Locate the cell with the specified text and output its (X, Y) center coordinate. 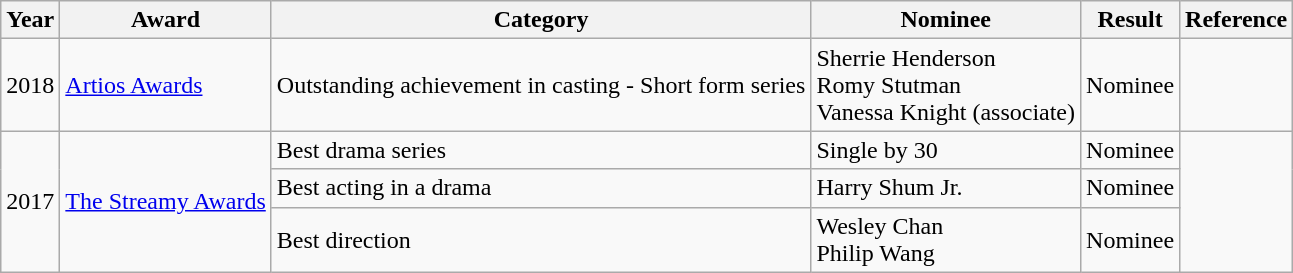
Harry Shum Jr. (946, 188)
Reference (1236, 20)
Outstanding achievement in casting - Short form series (541, 85)
2018 (30, 85)
Single by 30 (946, 150)
Best acting in a drama (541, 188)
Sherrie HendersonRomy StutmanVanessa Knight (associate) (946, 85)
The Streamy Awards (166, 202)
Category (541, 20)
Award (166, 20)
Year (30, 20)
Result (1130, 20)
Best drama series (541, 150)
Artios Awards (166, 85)
Wesley ChanPhilip Wang (946, 240)
Best direction (541, 240)
2017 (30, 202)
